Determine the (x, y) coordinate at the center of the cell enclosing the given text.  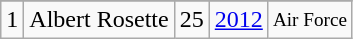
1 (12, 20)
25 (192, 20)
2012 (238, 20)
Air Force (310, 20)
Albert Rosette (99, 20)
